Find where the given text appears and provide that cell's center as (X, Y) coordinate. 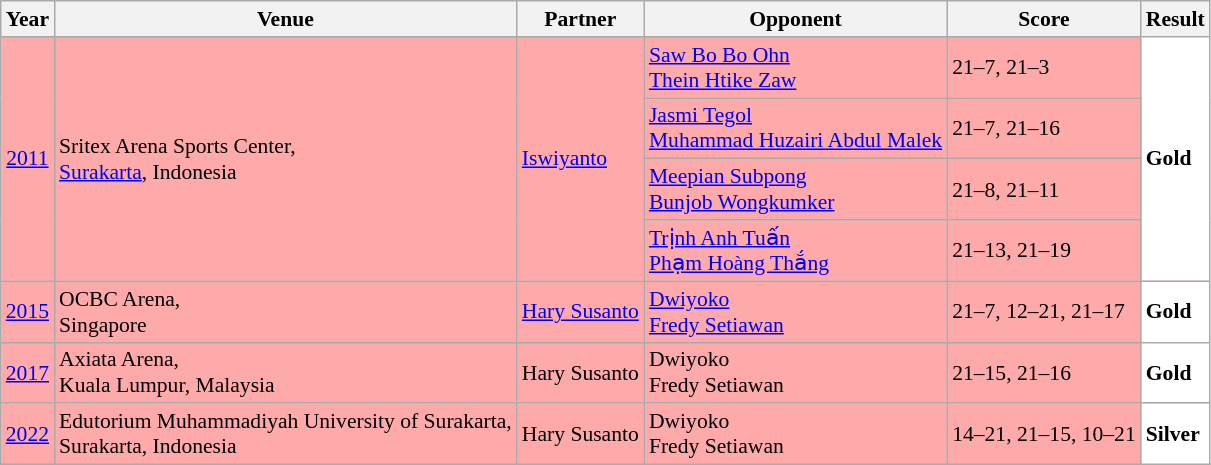
Edutorium Muhammadiyah University of Surakarta,Surakarta, Indonesia (286, 434)
OCBC Arena,Singapore (286, 312)
Result (1176, 19)
2011 (28, 159)
21–7, 21–3 (1044, 68)
Axiata Arena,Kuala Lumpur, Malaysia (286, 372)
2022 (28, 434)
Jasmi Tegol Muhammad Huzairi Abdul Malek (796, 128)
Score (1044, 19)
21–15, 21–16 (1044, 372)
Saw Bo Bo Ohn Thein Htike Zaw (796, 68)
Venue (286, 19)
Silver (1176, 434)
Meepian Subpong Bunjob Wongkumker (796, 190)
21–8, 21–11 (1044, 190)
21–13, 21–19 (1044, 250)
2015 (28, 312)
Trịnh Anh Tuấn Phạm Hoàng Thắng (796, 250)
21–7, 21–16 (1044, 128)
Opponent (796, 19)
14–21, 21–15, 10–21 (1044, 434)
21–7, 12–21, 21–17 (1044, 312)
Sritex Arena Sports Center,Surakarta, Indonesia (286, 159)
Iswiyanto (580, 159)
2017 (28, 372)
Partner (580, 19)
Year (28, 19)
